Identify which cell holds the provided text, then report its [X, Y] central coordinate. 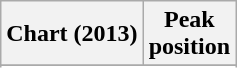
Chart (2013) [72, 34]
Peakposition [189, 34]
